Locate the cell with the specified text and output its [X, Y] center coordinate. 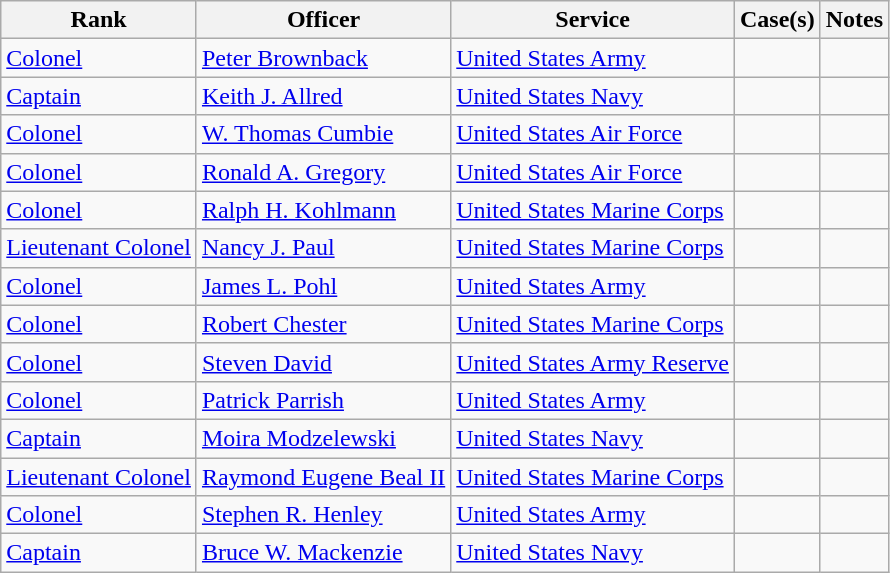
Notes [854, 20]
United States Army Reserve [593, 362]
Steven David [323, 362]
Rank [99, 20]
Bruce W. Mackenzie [323, 553]
W. Thomas Cumbie [323, 134]
Nancy J. Paul [323, 248]
Ronald A. Gregory [323, 172]
Peter Brownback [323, 58]
Keith J. Allred [323, 96]
Officer [323, 20]
James L. Pohl [323, 286]
Robert Chester [323, 324]
Moira Modzelewski [323, 438]
Service [593, 20]
Patrick Parrish [323, 400]
Case(s) [777, 20]
Stephen R. Henley [323, 515]
Ralph H. Kohlmann [323, 210]
Raymond Eugene Beal II [323, 477]
